Return the (X, Y) coordinate for the center point of the cell that contains the specified text.  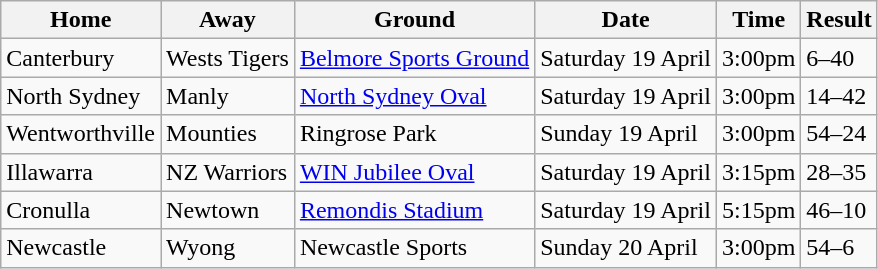
Sunday 20 April (626, 248)
Time (758, 20)
Newtown (228, 210)
Result (839, 20)
NZ Warriors (228, 172)
Ground (414, 20)
Home (81, 20)
14–42 (839, 96)
Canterbury (81, 58)
5:15pm (758, 210)
Date (626, 20)
Manly (228, 96)
WIN Jubilee Oval (414, 172)
Newcastle Sports (414, 248)
Wests Tigers (228, 58)
Illawarra (81, 172)
Ringrose Park (414, 134)
54–24 (839, 134)
North Sydney Oval (414, 96)
Wentworthville (81, 134)
Mounties (228, 134)
3:15pm (758, 172)
Newcastle (81, 248)
North Sydney (81, 96)
Remondis Stadium (414, 210)
Wyong (228, 248)
Cronulla (81, 210)
46–10 (839, 210)
Sunday 19 April (626, 134)
6–40 (839, 58)
Away (228, 20)
28–35 (839, 172)
Belmore Sports Ground (414, 58)
54–6 (839, 248)
